From the cell containing the given text, extract its center point as (x, y) coordinate. 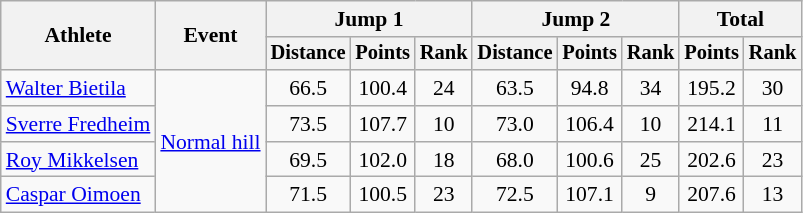
106.4 (589, 124)
71.5 (308, 195)
Caspar Oimoen (78, 195)
66.5 (308, 88)
Event (210, 36)
72.5 (514, 195)
100.6 (589, 160)
Sverre Fredheim (78, 124)
214.1 (711, 124)
207.6 (711, 195)
107.1 (589, 195)
11 (773, 124)
Walter Bietila (78, 88)
9 (651, 195)
102.0 (382, 160)
195.2 (711, 88)
18 (444, 160)
Roy Mikkelsen (78, 160)
30 (773, 88)
202.6 (711, 160)
Total (740, 19)
63.5 (514, 88)
Normal hill (210, 141)
73.0 (514, 124)
13 (773, 195)
73.5 (308, 124)
Athlete (78, 36)
69.5 (308, 160)
Jump 2 (576, 19)
107.7 (382, 124)
100.4 (382, 88)
68.0 (514, 160)
24 (444, 88)
94.8 (589, 88)
Jump 1 (370, 19)
34 (651, 88)
25 (651, 160)
100.5 (382, 195)
